Return the [X, Y] coordinate for the center point of the cell that contains the specified text.  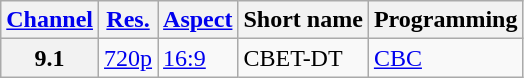
CBC [446, 58]
720p [128, 58]
Programming [446, 20]
Short name [303, 20]
CBET-DT [303, 58]
Aspect [198, 20]
16:9 [198, 58]
Res. [128, 20]
Channel [50, 20]
9.1 [50, 58]
